Search for the cell housing the specified text and yield its [x, y] center coordinate. 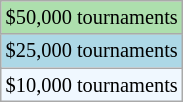
$50,000 tournaments [92, 17]
$10,000 tournaments [92, 85]
$25,000 tournaments [92, 51]
